Return the (x, y) coordinate for the center point of the cell that contains the specified text.  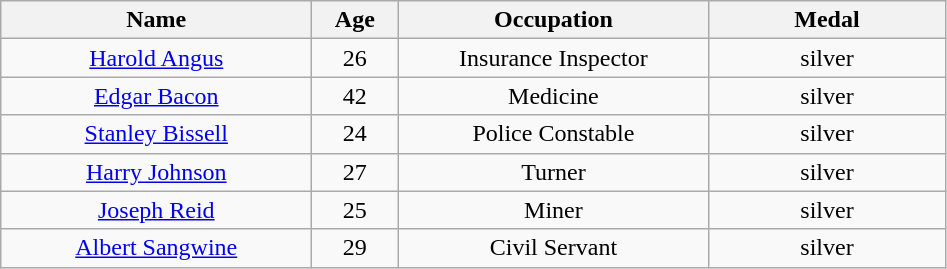
26 (355, 58)
Stanley Bissell (156, 134)
Age (355, 20)
Police Constable (554, 134)
Civil Servant (554, 248)
Albert Sangwine (156, 248)
24 (355, 134)
Occupation (554, 20)
29 (355, 248)
Medicine (554, 96)
Medal (827, 20)
Insurance Inspector (554, 58)
25 (355, 210)
Turner (554, 172)
Miner (554, 210)
Name (156, 20)
Edgar Bacon (156, 96)
Harold Angus (156, 58)
42 (355, 96)
27 (355, 172)
Harry Johnson (156, 172)
Joseph Reid (156, 210)
